From the cell containing the given text, extract its center point as [x, y] coordinate. 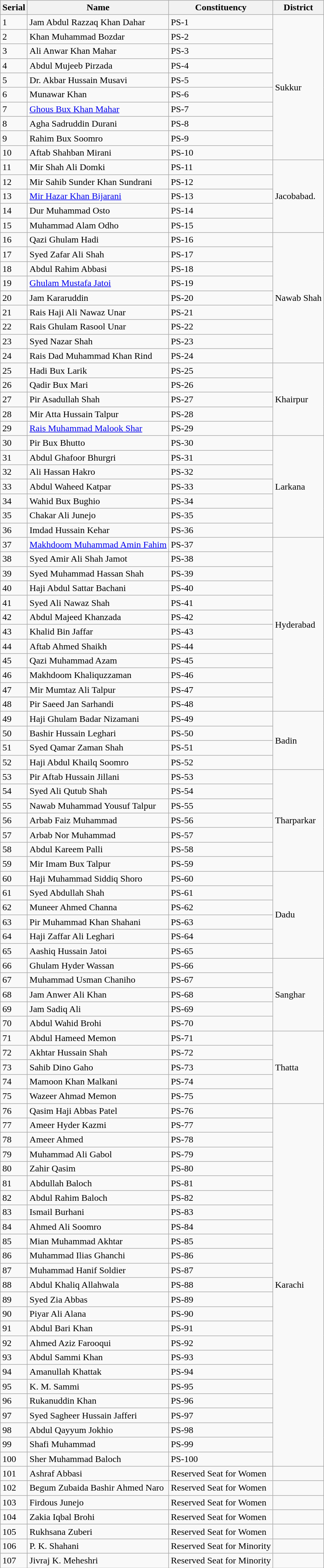
43 [14, 631]
97 [14, 1415]
4 [14, 66]
103 [14, 1502]
PS-29 [221, 429]
Mir Imam Bux Talpur [98, 864]
21 [14, 312]
PS-13 [221, 196]
Syed Qamar Zaman Shah [98, 748]
Ghous Bux Khan Mahar [98, 109]
Abdul Sammi Khan [98, 1358]
51 [14, 748]
Amanullah Khattak [98, 1372]
Sher Muhammad Baloch [98, 1459]
19 [14, 283]
Munawar Khan [98, 95]
30 [14, 443]
Constituency [221, 8]
PS-92 [221, 1343]
Makhdoom Khaliquzzaman [98, 675]
Jam Kararuddin [98, 298]
PS-3 [221, 51]
88 [14, 1285]
31 [14, 458]
PS-39 [221, 574]
Rukhsana Zuberi [98, 1531]
PS-77 [221, 1125]
1 [14, 22]
Abdul Rahim Abbasi [98, 269]
16 [14, 240]
PS-60 [221, 878]
18 [14, 269]
Ashraf Abbasi [98, 1473]
Arbab Faiz Muhammad [98, 820]
Aftab Ahmed Shaikh [98, 646]
Ali Anwar Khan Mahar [98, 51]
3 [14, 51]
Serial [14, 8]
PS-41 [221, 602]
Ali Hassan Hakro [98, 472]
PS-95 [221, 1386]
Chakar Ali Junejo [98, 516]
83 [14, 1212]
PS-12 [221, 182]
Jivraj K. Meheshri [98, 1560]
PS-62 [221, 908]
Aftab Shahban Mirani [98, 153]
96 [14, 1401]
PS-50 [221, 733]
Qasim Haji Abbas Patel [98, 1111]
86 [14, 1256]
106 [14, 1546]
Khalid Bin Jaffar [98, 631]
Muhammad Ilias Ghanchi [98, 1256]
Aashiq Hussain Jatoi [98, 951]
PS-8 [221, 124]
90 [14, 1314]
PS-71 [221, 1038]
PS-70 [221, 1023]
Abdul Wahid Brohi [98, 1023]
32 [14, 472]
Muhammad Hanif Soldier [98, 1270]
Jam Anwer Ali Khan [98, 994]
Mir Sahib Sunder Khan Sundrani [98, 182]
PS-20 [221, 298]
PS-91 [221, 1328]
PS-89 [221, 1299]
PS-17 [221, 254]
Haji Ghulam Badar Nizamani [98, 719]
Dur Muhammad Osto [98, 211]
75 [14, 1096]
PS-52 [221, 762]
25 [14, 370]
PS-4 [221, 66]
Sukkur [298, 88]
81 [14, 1183]
14 [14, 211]
Rais Haji Ali Nawaz Unar [98, 312]
107 [14, 1560]
27 [14, 399]
PS-54 [221, 791]
50 [14, 733]
Akhtar Hussain Shah [98, 1052]
45 [14, 661]
PS-34 [221, 501]
Pir Aftab Hussain Jillani [98, 777]
PS-38 [221, 559]
102 [14, 1488]
PS-82 [221, 1198]
Syed Amir Ali Shah Jamot [98, 559]
54 [14, 791]
PS-68 [221, 994]
PS-26 [221, 385]
Jacobabad. [298, 196]
Agha Sadruddin Durani [98, 124]
PS-44 [221, 646]
77 [14, 1125]
66 [14, 966]
Badin [298, 741]
46 [14, 675]
74 [14, 1081]
PS-33 [221, 487]
PS-100 [221, 1459]
Syed Zia Abbas [98, 1299]
39 [14, 574]
Muhammad Alam Odho [98, 225]
Muhammad Usman Chaniho [98, 980]
Rukanuddin Khan [98, 1401]
PS-83 [221, 1212]
PS-59 [221, 864]
67 [14, 980]
17 [14, 254]
PS-27 [221, 399]
91 [14, 1328]
PS-35 [221, 516]
PS-81 [221, 1183]
Hadi Bux Larik [98, 370]
68 [14, 994]
Qazi Ghulam Hadi [98, 240]
PS-5 [221, 80]
PS-88 [221, 1285]
13 [14, 196]
PS-32 [221, 472]
PS-57 [221, 835]
98 [14, 1430]
Rahim Bux Soomro [98, 138]
48 [14, 704]
23 [14, 341]
PS-84 [221, 1227]
36 [14, 530]
Abdul Waheed Katpar [98, 487]
Rais Muhammad Malook Shar [98, 429]
PS-56 [221, 820]
PS-94 [221, 1372]
PS-58 [221, 849]
Abdul Qayyum Jokhio [98, 1430]
Haji Abdul Sattar Bachani [98, 588]
101 [14, 1473]
Abdul Khaliq Allahwala [98, 1285]
Ghulam Mustafa Jatoi [98, 283]
26 [14, 385]
Bashir Hussain Leghari [98, 733]
Jam Abdul Razzaq Khan Dahar [98, 22]
PS-14 [221, 211]
Imdad Hussain Kehar [98, 530]
District [298, 8]
Arbab Nor Muhammad [98, 835]
94 [14, 1372]
PS-72 [221, 1052]
PS-28 [221, 414]
PS-31 [221, 458]
PS-18 [221, 269]
Dadu [298, 914]
Thatta [298, 1067]
Syed Ali Qutub Shah [98, 791]
41 [14, 602]
PS-9 [221, 138]
56 [14, 820]
PS-24 [221, 356]
42 [14, 617]
Begum Zubaida Bashir Ahmed Naro [98, 1488]
52 [14, 762]
PS-25 [221, 370]
Shafi Muhammad [98, 1444]
Piyar Ali Alana [98, 1314]
Ahmed Ali Soomro [98, 1227]
PS-93 [221, 1358]
29 [14, 429]
PS-74 [221, 1081]
49 [14, 719]
PS-43 [221, 631]
PS-49 [221, 719]
20 [14, 298]
Mir Mumtaz Ali Talpur [98, 690]
Mir Hazar Khan Bijarani [98, 196]
53 [14, 777]
PS-61 [221, 893]
Larkana [298, 487]
95 [14, 1386]
22 [14, 327]
62 [14, 908]
PS-42 [221, 617]
PS-6 [221, 95]
PS-65 [221, 951]
10 [14, 153]
Jam Sadiq Ali [98, 1009]
Syed Abdullah Shah [98, 893]
70 [14, 1023]
Qadir Bux Mari [98, 385]
93 [14, 1358]
61 [14, 893]
44 [14, 646]
PS-11 [221, 167]
PS-97 [221, 1415]
99 [14, 1444]
Khairpur [298, 399]
Abdul Bari Khan [98, 1328]
Haji Muhammad Siddiq Shoro [98, 878]
Mamoon Khan Malkani [98, 1081]
PS-7 [221, 109]
PS-76 [221, 1111]
Ghulam Hyder Wassan [98, 966]
12 [14, 182]
Haji Zaffar Ali Leghari [98, 937]
PS-40 [221, 588]
92 [14, 1343]
33 [14, 487]
Khan Muhammad Bozdar [98, 37]
PS-90 [221, 1314]
Muhammad Ali Gabol [98, 1154]
Ameer Hyder Kazmi [98, 1125]
PS-86 [221, 1256]
Firdous Junejo [98, 1502]
9 [14, 138]
Syed Nazar Shah [98, 341]
PS-79 [221, 1154]
PS-19 [221, 283]
PS-47 [221, 690]
P. K. Shahani [98, 1546]
Wazeer Ahmad Memon [98, 1096]
6 [14, 95]
PS-21 [221, 312]
Ahmed Aziz Farooqui [98, 1343]
PS-23 [221, 341]
64 [14, 937]
47 [14, 690]
38 [14, 559]
Hyderabad [298, 625]
PS-99 [221, 1444]
Pir Saeed Jan Sarhandi [98, 704]
PS-80 [221, 1169]
PS-51 [221, 748]
PS-22 [221, 327]
Ameer Ahmed [98, 1140]
PS-67 [221, 980]
2 [14, 37]
Mir Atta Hussain Talpur [98, 414]
PS-30 [221, 443]
104 [14, 1517]
Qazi Muhammad Azam [98, 661]
84 [14, 1227]
Abdul Ghafoor Bhurgri [98, 458]
PS-10 [221, 153]
Abdul Kareem Palli [98, 849]
59 [14, 864]
PS-48 [221, 704]
PS-69 [221, 1009]
34 [14, 501]
65 [14, 951]
5 [14, 80]
Abdul Hameed Memon [98, 1038]
Abdullah Baloch [98, 1183]
11 [14, 167]
Wahid Bux Bughio [98, 501]
PS-2 [221, 37]
PS-75 [221, 1096]
87 [14, 1270]
PS-64 [221, 937]
15 [14, 225]
Syed Ali Nawaz Shah [98, 602]
60 [14, 878]
Zakia Iqbal Brohi [98, 1517]
Makhdoom Muhammad Amin Fahim [98, 545]
Name [98, 8]
71 [14, 1038]
24 [14, 356]
Rais Dad Muhammad Khan Rind [98, 356]
Pir Muhammad Khan Shahani [98, 922]
Muneer Ahmed Channa [98, 908]
Pir Bux Bhutto [98, 443]
89 [14, 1299]
Zahir Qasim [98, 1169]
35 [14, 516]
Abdul Rahim Baloch [98, 1198]
Rais Ghulam Rasool Unar [98, 327]
Karachi [298, 1285]
Nawab Shah [298, 298]
PS-55 [221, 806]
28 [14, 414]
Tharparkar [298, 820]
PS-98 [221, 1430]
72 [14, 1052]
PS-96 [221, 1401]
Dr. Akbar Hussain Musavi [98, 80]
PS-73 [221, 1067]
Mian Muhammad Akhtar [98, 1241]
55 [14, 806]
Syed Sagheer Hussain Jafferi [98, 1415]
37 [14, 545]
58 [14, 849]
Nawab Muhammad Yousuf Talpur [98, 806]
Syed Zafar Ali Shah [98, 254]
100 [14, 1459]
79 [14, 1154]
Mir Shah Ali Domki [98, 167]
PS-1 [221, 22]
PS-16 [221, 240]
Ismail Burhani [98, 1212]
PS-37 [221, 545]
63 [14, 922]
76 [14, 1111]
PS-85 [221, 1241]
PS-46 [221, 675]
PS-66 [221, 966]
40 [14, 588]
Abdul Mujeeb Pirzada [98, 66]
57 [14, 835]
K. M. Sammi [98, 1386]
8 [14, 124]
80 [14, 1169]
Haji Abdul Khailq Soomro [98, 762]
85 [14, 1241]
Sanghar [298, 994]
Pir Asadullah Shah [98, 399]
PS-45 [221, 661]
PS-78 [221, 1140]
82 [14, 1198]
PS-87 [221, 1270]
73 [14, 1067]
105 [14, 1531]
69 [14, 1009]
78 [14, 1140]
PS-63 [221, 922]
PS-15 [221, 225]
PS-36 [221, 530]
Sahib Dino Gaho [98, 1067]
Syed Muhammad Hassan Shah [98, 574]
Abdul Majeed Khanzada [98, 617]
7 [14, 109]
PS-53 [221, 777]
